Identify which cell holds the provided text, then report its (X, Y) central coordinate. 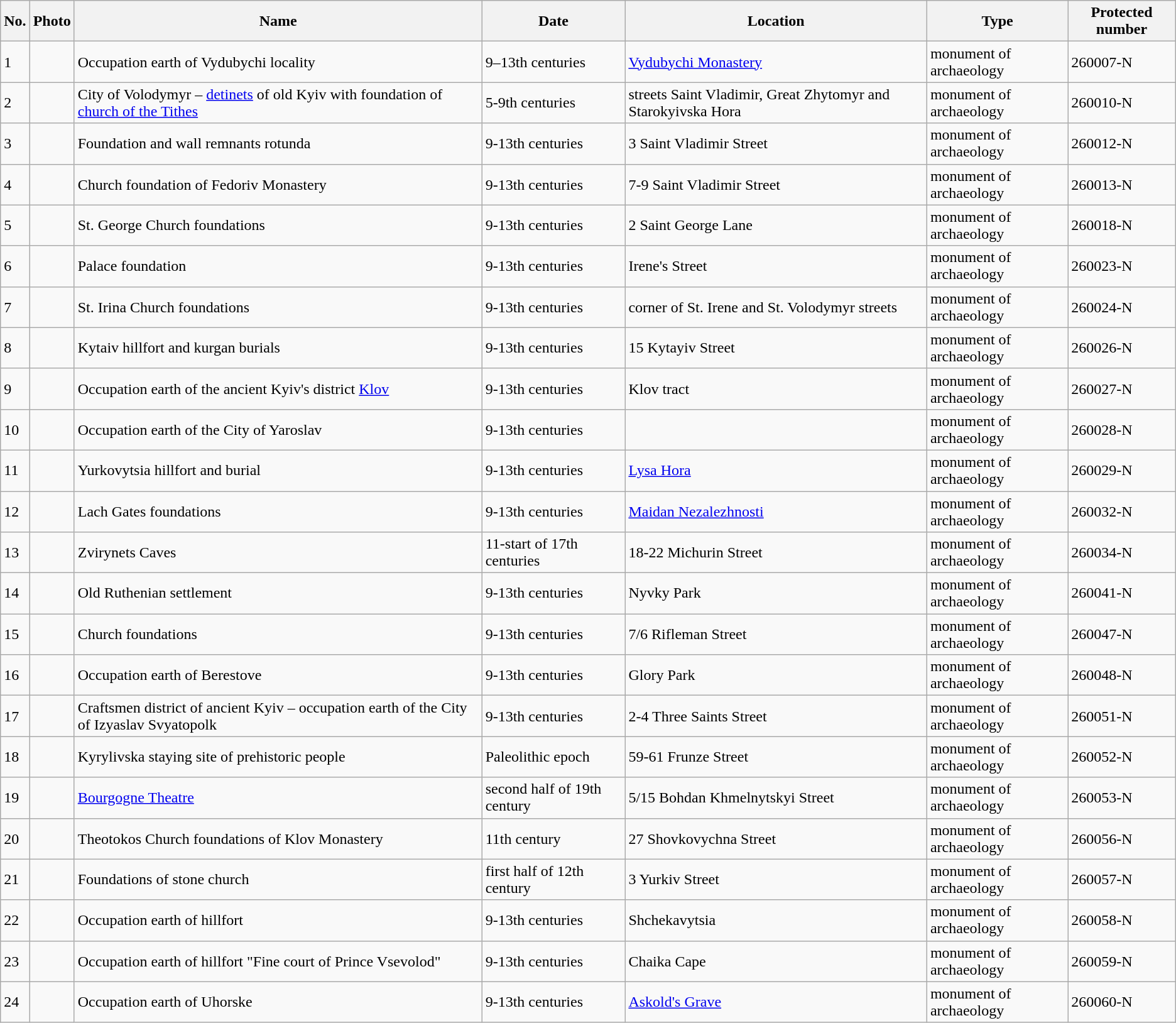
Shchekavytsia (776, 920)
Bourgogne Theatre (278, 798)
27 Shovkovychna Street (776, 838)
Foundation and wall remnants rotunda (278, 143)
3 Saint Vladimir Street (776, 143)
Paleolithic epoch (553, 757)
21 (15, 880)
11 (15, 470)
260024-N (1122, 307)
13 (15, 553)
3 (15, 143)
Church foundations (278, 635)
Occupation earth of Vydubychi locality (278, 62)
Foundations of stone church (278, 880)
16 (15, 675)
260047-N (1122, 635)
11-start of 17th centuries (553, 553)
260057-N (1122, 880)
260052-N (1122, 757)
corner of St. Irene and St. Volodymyr streets (776, 307)
Askold's Grave (776, 1002)
streets Saint Vladimir, Great Zhytomyr and Starokyivska Hora (776, 103)
18 (15, 757)
24 (15, 1002)
Type (997, 21)
4 (15, 185)
260034-N (1122, 553)
260053-N (1122, 798)
1 (15, 62)
9–13th centuries (553, 62)
Vydubychi Monastery (776, 62)
260059-N (1122, 961)
Theotokos Church foundations of Klov Monastery (278, 838)
Craftsmen district of ancient Kyiv – occupation earth of the City of Izyaslav Svyatopolk (278, 716)
Occupation earth of the ancient Kyiv's district Klov (278, 388)
9 (15, 388)
No. (15, 21)
260060-N (1122, 1002)
3 Yurkiv Street (776, 880)
Location (776, 21)
260048-N (1122, 675)
St. Irina Church foundations (278, 307)
18-22 Michurin Street (776, 553)
2 (15, 103)
15 Kytayiv Street (776, 348)
260058-N (1122, 920)
12 (15, 511)
Irene's Street (776, 266)
Old Ruthenian settlement (278, 593)
260028-N (1122, 430)
260051-N (1122, 716)
second half of 19th century (553, 798)
260029-N (1122, 470)
260026-N (1122, 348)
Palace foundation (278, 266)
Yurkovytsia hillfort and burial (278, 470)
Name (278, 21)
5/15 Bohdan Khmelnytskyi Street (776, 798)
14 (15, 593)
260023-N (1122, 266)
17 (15, 716)
Photo (52, 21)
22 (15, 920)
7-9 Saint Vladimir Street (776, 185)
23 (15, 961)
7 (15, 307)
260056-N (1122, 838)
59-61 Frunze Street (776, 757)
5 (15, 225)
5-9th centuries (553, 103)
St. George Church foundations (278, 225)
260027-N (1122, 388)
260018-N (1122, 225)
Kytaiv hillfort and kurgan burials (278, 348)
15 (15, 635)
8 (15, 348)
Kyrylivska staying site of prehistoric people (278, 757)
260010-N (1122, 103)
20 (15, 838)
6 (15, 266)
19 (15, 798)
Protected number (1122, 21)
260013-N (1122, 185)
Occupation earth of hillfort (278, 920)
Lach Gates foundations (278, 511)
Lysa Hora (776, 470)
11th century (553, 838)
Zvirynets Caves (278, 553)
Chaika Cape (776, 961)
260012-N (1122, 143)
Occupation earth of hillfort "Fine court of Prince Vsevolod" (278, 961)
7/6 Rifleman Street (776, 635)
10 (15, 430)
Occupation earth of Berestove (278, 675)
260032-N (1122, 511)
Glory Park (776, 675)
Klov tract (776, 388)
first half of 12th century (553, 880)
Church foundation of Fedoriv Monastery (278, 185)
Nyvky Park (776, 593)
2-4 Three Saints Street (776, 716)
Maidan Nezalezhnosti (776, 511)
Date (553, 21)
City of Volodymyr – detinets of old Kyiv with foundation of church of the Tithes (278, 103)
260041-N (1122, 593)
Occupation earth of the City of Yaroslav (278, 430)
Occupation earth of Uhorske (278, 1002)
2 Saint George Lane (776, 225)
260007-N (1122, 62)
